Search for the cell housing the specified text and yield its (X, Y) center coordinate. 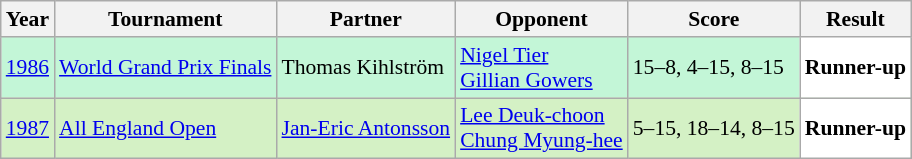
Jan-Eric Antonsson (366, 128)
Thomas Kihlström (366, 68)
Year (28, 19)
Partner (366, 19)
Opponent (542, 19)
Score (714, 19)
All England Open (165, 128)
Lee Deuk-choon Chung Myung-hee (542, 128)
15–8, 4–15, 8–15 (714, 68)
1987 (28, 128)
Result (856, 19)
Tournament (165, 19)
1986 (28, 68)
World Grand Prix Finals (165, 68)
5–15, 18–14, 8–15 (714, 128)
Nigel Tier Gillian Gowers (542, 68)
